Search for the cell housing the specified text and yield its (x, y) center coordinate. 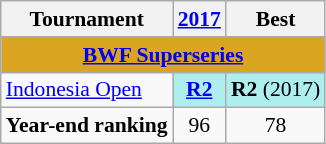
96 (200, 126)
2017 (200, 19)
Indonesia Open (87, 90)
R2 (200, 90)
78 (276, 126)
Best (276, 19)
BWF Superseries (164, 55)
Year-end ranking (87, 126)
Tournament (87, 19)
R2 (2017) (276, 90)
